Capture the cell that displays the provided text and extract its (X, Y) central coordinate. 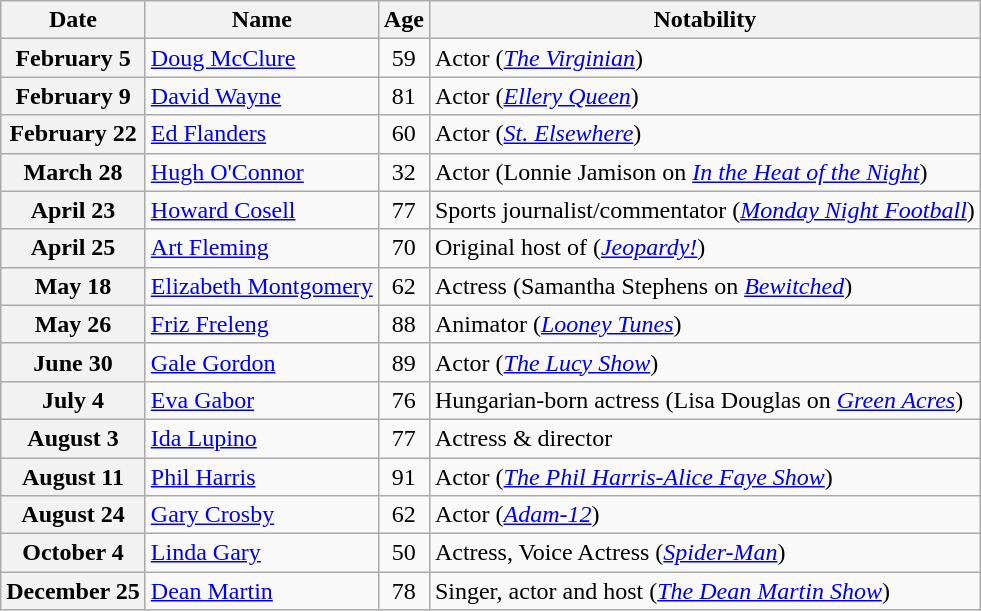
February 5 (74, 58)
Art Fleming (262, 248)
70 (404, 248)
Actress & director (704, 438)
David Wayne (262, 96)
August 11 (74, 477)
February 9 (74, 96)
August 3 (74, 438)
Phil Harris (262, 477)
May 18 (74, 286)
August 24 (74, 515)
Hungarian-born actress (Lisa Douglas on Green Acres) (704, 400)
Sports journalist/commentator (Monday Night Football) (704, 210)
May 26 (74, 324)
Doug McClure (262, 58)
Friz Freleng (262, 324)
76 (404, 400)
Date (74, 20)
December 25 (74, 591)
Actor (Adam-12) (704, 515)
Dean Martin (262, 591)
Ed Flanders (262, 134)
October 4 (74, 553)
Gale Gordon (262, 362)
Actor (The Virginian) (704, 58)
June 30 (74, 362)
Actor (The Lucy Show) (704, 362)
Singer, actor and host (The Dean Martin Show) (704, 591)
Notability (704, 20)
Hugh O'Connor (262, 172)
Actor (Ellery Queen) (704, 96)
March 28 (74, 172)
89 (404, 362)
Ida Lupino (262, 438)
Name (262, 20)
78 (404, 591)
59 (404, 58)
Linda Gary (262, 553)
Actor (Lonnie Jamison on In the Heat of the Night) (704, 172)
91 (404, 477)
50 (404, 553)
60 (404, 134)
Animator (Looney Tunes) (704, 324)
Actress (Samantha Stephens on Bewitched) (704, 286)
32 (404, 172)
Actress, Voice Actress (Spider-Man) (704, 553)
Age (404, 20)
Howard Cosell (262, 210)
February 22 (74, 134)
July 4 (74, 400)
Elizabeth Montgomery (262, 286)
88 (404, 324)
April 23 (74, 210)
Actor (St. Elsewhere) (704, 134)
81 (404, 96)
Actor (The Phil Harris-Alice Faye Show) (704, 477)
April 25 (74, 248)
Original host of (Jeopardy!) (704, 248)
Gary Crosby (262, 515)
Eva Gabor (262, 400)
